Return the (x, y) coordinate for the center point of the cell that contains the specified text.  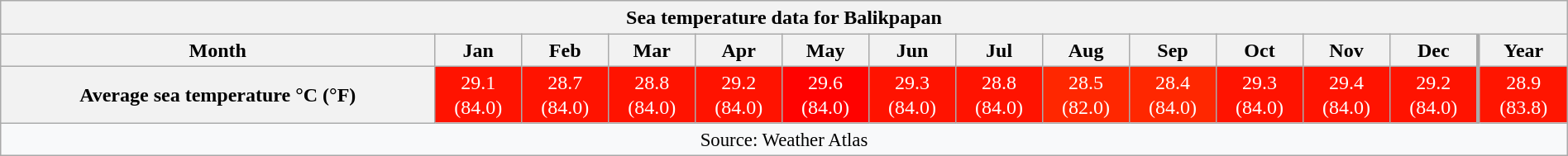
Month (218, 50)
Sep (1173, 50)
Year (1523, 50)
Sea temperature data for Balikpapan (784, 17)
Jul (999, 50)
Aug (1087, 50)
28.5(82.0) (1087, 94)
28.9(83.8) (1523, 94)
29.6(84.0) (825, 94)
Oct (1260, 50)
28.7(84.0) (566, 94)
Dec (1434, 50)
Mar (652, 50)
Nov (1346, 50)
Source: Weather Atlas (784, 139)
Jun (913, 50)
Average sea temperature °C (°F) (218, 94)
Feb (566, 50)
Apr (739, 50)
May (825, 50)
28.4(84.0) (1173, 94)
29.1(84.0) (478, 94)
Jan (478, 50)
29.4(84.0) (1346, 94)
